Capture the cell that displays the provided text and extract its (X, Y) central coordinate. 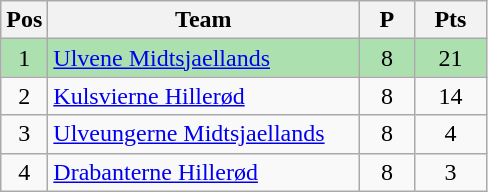
21 (450, 58)
Team (204, 20)
Pos (24, 20)
Ulveungerne Midtsjaellands (204, 134)
Kulsvierne Hillerød (204, 96)
Ulvene Midtsjaellands (204, 58)
P (387, 20)
14 (450, 96)
1 (24, 58)
Pts (450, 20)
2 (24, 96)
Drabanterne Hillerød (204, 172)
